Extract the [x, y] coordinate from the center of the cell holding the provided text.  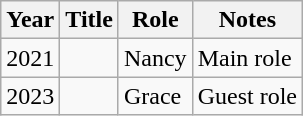
Notes [247, 20]
2023 [30, 96]
Year [30, 20]
Role [155, 20]
Guest role [247, 96]
Title [90, 20]
Grace [155, 96]
Main role [247, 58]
2021 [30, 58]
Nancy [155, 58]
